Search for the cell housing the specified text and yield its (X, Y) center coordinate. 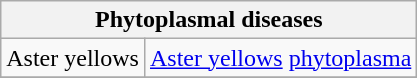
Aster yellows (73, 58)
Aster yellows phytoplasma (280, 58)
Phytoplasmal diseases (209, 20)
